Detect which cell encompasses the target text, then output its [X, Y] center coordinate. 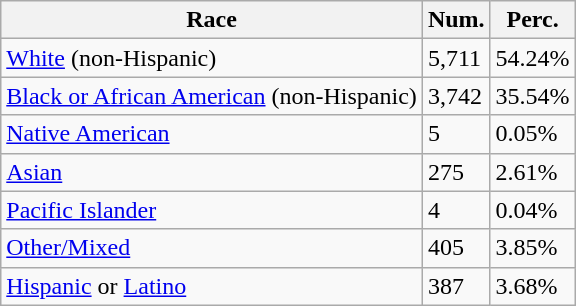
0.04% [532, 210]
Perc. [532, 20]
Pacific Islander [212, 210]
387 [456, 286]
Black or African American (non-Hispanic) [212, 96]
0.05% [532, 134]
Native American [212, 134]
Asian [212, 172]
35.54% [532, 96]
4 [456, 210]
5,711 [456, 58]
3.68% [532, 286]
Other/Mixed [212, 248]
Race [212, 20]
White (non-Hispanic) [212, 58]
5 [456, 134]
Hispanic or Latino [212, 286]
405 [456, 248]
3,742 [456, 96]
3.85% [532, 248]
275 [456, 172]
2.61% [532, 172]
54.24% [532, 58]
Num. [456, 20]
